Pinpoint the cell where the given text exists, returning its [x, y] midpoint coordinate. 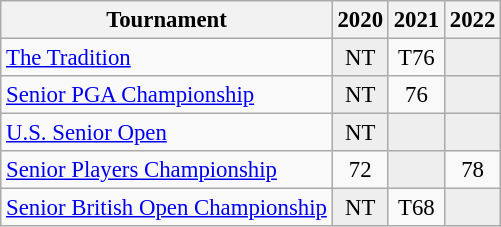
Senior PGA Championship [166, 95]
T76 [416, 58]
78 [472, 170]
The Tradition [166, 58]
Senior Players Championship [166, 170]
2020 [360, 20]
2021 [416, 20]
Senior British Open Championship [166, 208]
Tournament [166, 20]
T68 [416, 208]
U.S. Senior Open [166, 133]
72 [360, 170]
76 [416, 95]
2022 [472, 20]
